Return the (x, y) coordinate for the center point of the cell that contains the specified text.  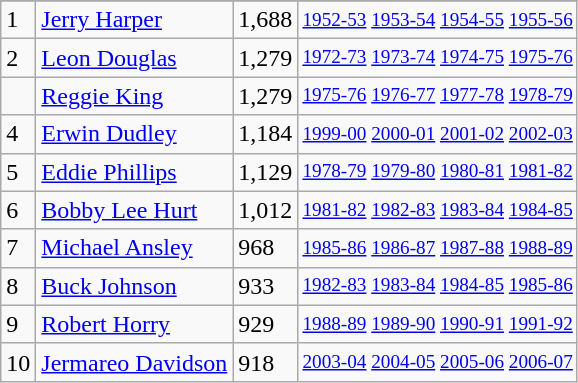
4 (18, 134)
1975-76 1976-77 1977-78 1978-79 (438, 96)
1978-79 1979-80 1980-81 1981-82 (438, 172)
1,184 (266, 134)
Bobby Lee Hurt (134, 210)
Eddie Phillips (134, 172)
1 (18, 20)
2003-04 2004-05 2005-06 2006-07 (438, 362)
1,129 (266, 172)
1,688 (266, 20)
918 (266, 362)
933 (266, 286)
929 (266, 324)
1982-83 1983-84 1984-85 1985-86 (438, 286)
1988-89 1989-90 1990-91 1991-92 (438, 324)
5 (18, 172)
1999-00 2000-01 2001-02 2002-03 (438, 134)
1952-53 1953-54 1954-55 1955-56 (438, 20)
10 (18, 362)
8 (18, 286)
1985-86 1986-87 1987-88 1988-89 (438, 248)
1,012 (266, 210)
2 (18, 58)
968 (266, 248)
6 (18, 210)
Erwin Dudley (134, 134)
1981-82 1982-83 1983-84 1984-85 (438, 210)
Buck Johnson (134, 286)
Robert Horry (134, 324)
Reggie King (134, 96)
9 (18, 324)
Jermareo Davidson (134, 362)
1972-73 1973-74 1974-75 1975-76 (438, 58)
Leon Douglas (134, 58)
Michael Ansley (134, 248)
7 (18, 248)
Jerry Harper (134, 20)
